Locate the cell with the specified text and output its (x, y) center coordinate. 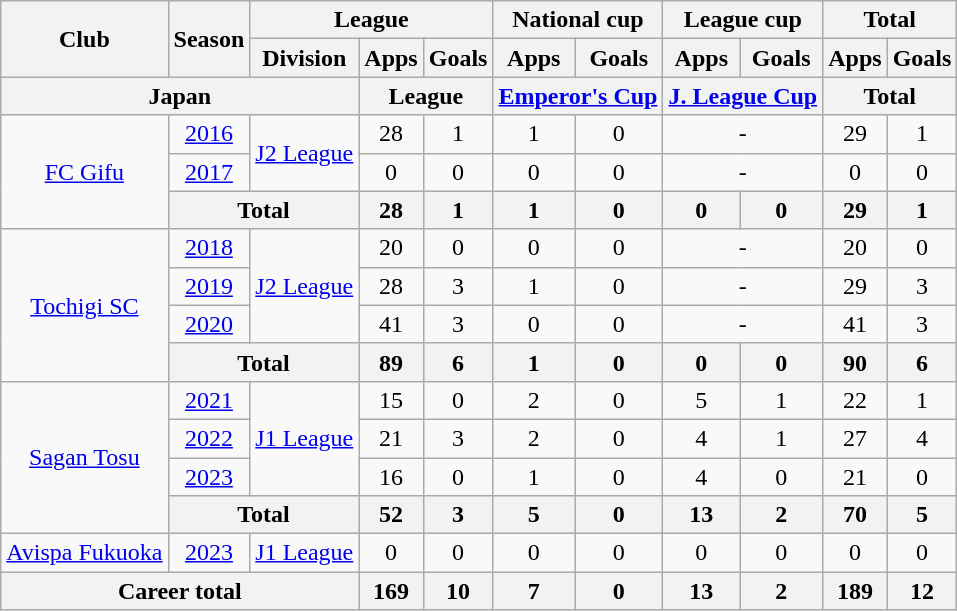
22 (855, 400)
Season (209, 39)
27 (855, 438)
12 (922, 591)
Tochigi SC (84, 305)
2018 (209, 248)
16 (391, 477)
189 (855, 591)
70 (855, 515)
J. League Cup (743, 96)
89 (391, 362)
2017 (209, 172)
169 (391, 591)
10 (458, 591)
2022 (209, 438)
2020 (209, 324)
Avispa Fukuoka (84, 553)
Career total (180, 591)
2016 (209, 134)
15 (391, 400)
52 (391, 515)
7 (534, 591)
90 (855, 362)
Division (304, 58)
Japan (180, 96)
FC Gifu (84, 172)
League cup (743, 20)
2019 (209, 286)
Sagan Tosu (84, 457)
Club (84, 39)
National cup (578, 20)
2021 (209, 400)
Emperor's Cup (578, 96)
